Output the [x, y] coordinate of the center of the cell containing the given text.  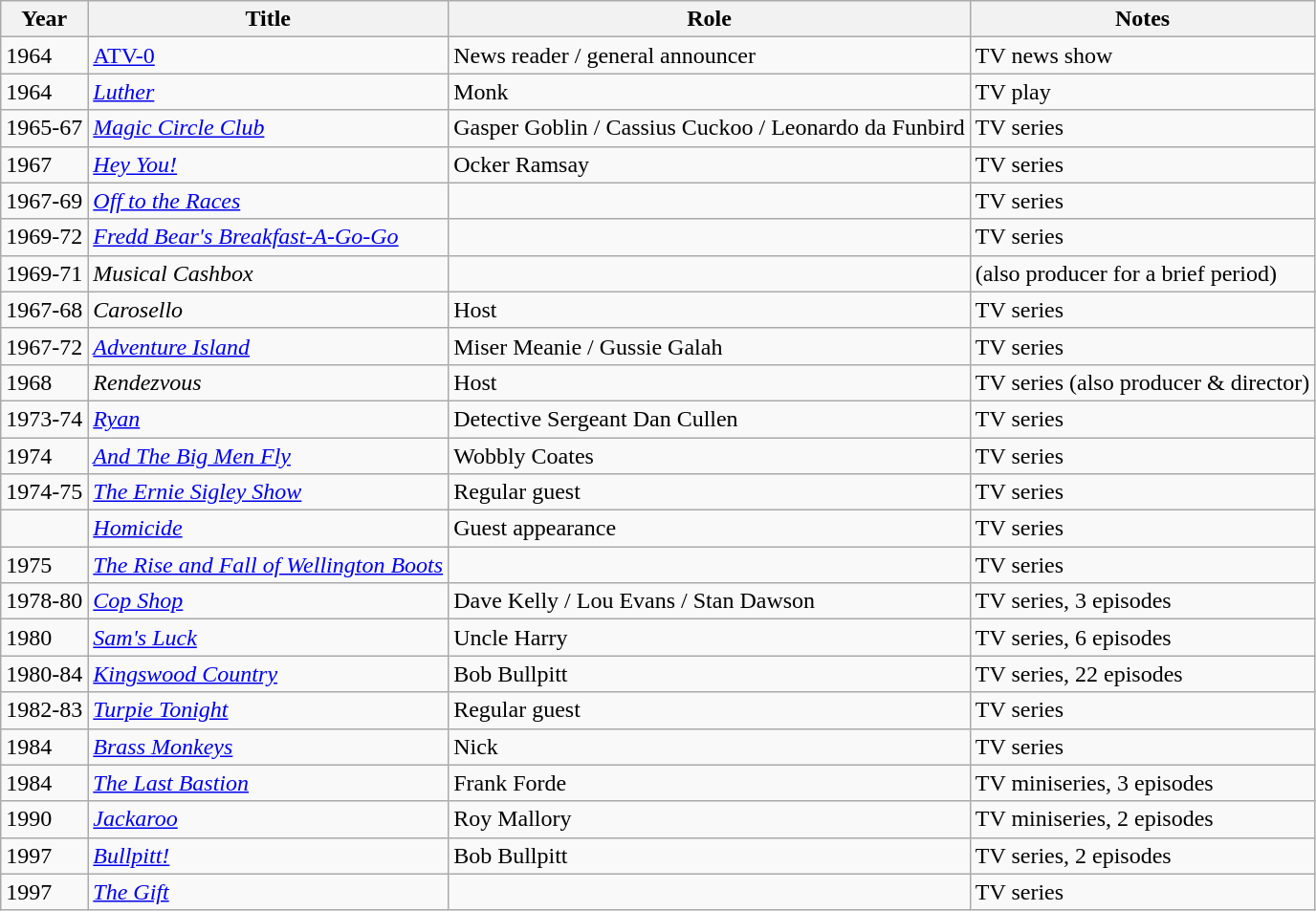
1982-83 [44, 710]
Carosello [268, 310]
1980 [44, 638]
1969-71 [44, 273]
The Last Bastion [268, 783]
TV series, 6 episodes [1142, 638]
1967-72 [44, 346]
Adventure Island [268, 346]
1967 [44, 164]
TV series, 2 episodes [1142, 856]
Title [268, 19]
1967-68 [44, 310]
1965-67 [44, 128]
Guest appearance [710, 529]
TV play [1142, 92]
Uncle Harry [710, 638]
Role [710, 19]
1974-75 [44, 492]
1990 [44, 819]
Homicide [268, 529]
TV news show [1142, 55]
Ocker Ramsay [710, 164]
Frank Forde [710, 783]
Rendezvous [268, 382]
Hey You! [268, 164]
(also producer for a brief period) [1142, 273]
Off to the Races [268, 201]
1974 [44, 456]
Monk [710, 92]
Kingswood Country [268, 674]
Cop Shop [268, 601]
Sam's Luck [268, 638]
Wobbly Coates [710, 456]
ATV-0 [268, 55]
Ryan [268, 419]
Bullpitt! [268, 856]
Dave Kelly / Lou Evans / Stan Dawson [710, 601]
1969-72 [44, 237]
TV miniseries, 2 episodes [1142, 819]
Luther [268, 92]
The Ernie Sigley Show [268, 492]
1975 [44, 565]
Miser Meanie / Gussie Galah [710, 346]
Year [44, 19]
TV miniseries, 3 episodes [1142, 783]
Detective Sergeant Dan Cullen [710, 419]
Magic Circle Club [268, 128]
1968 [44, 382]
TV series, 22 episodes [1142, 674]
1978-80 [44, 601]
1980-84 [44, 674]
TV series (also producer & director) [1142, 382]
1967-69 [44, 201]
Fredd Bear's Breakfast-A-Go-Go [268, 237]
Nick [710, 747]
Brass Monkeys [268, 747]
TV series, 3 episodes [1142, 601]
Turpie Tonight [268, 710]
Roy Mallory [710, 819]
Musical Cashbox [268, 273]
1973-74 [44, 419]
Notes [1142, 19]
The Rise and Fall of Wellington Boots [268, 565]
Jackaroo [268, 819]
News reader / general announcer [710, 55]
The Gift [268, 892]
And The Big Men Fly [268, 456]
Gasper Goblin / Cassius Cuckoo / Leonardo da Funbird [710, 128]
